Extract the [X, Y] coordinate from the center of the cell holding the provided text.  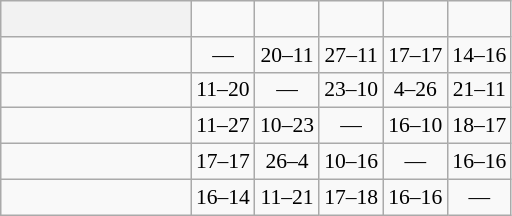
17–18 [351, 197]
10–23 [287, 126]
16–14 [223, 197]
4–26 [415, 90]
11–27 [223, 126]
11–20 [223, 90]
20–11 [287, 55]
10–16 [351, 162]
11–21 [287, 197]
14–16 [479, 55]
16–10 [415, 126]
27–11 [351, 55]
18–17 [479, 126]
26–4 [287, 162]
23–10 [351, 90]
21–11 [479, 90]
